For the text-containing cell, return its midpoint in [X, Y] coordinate format. 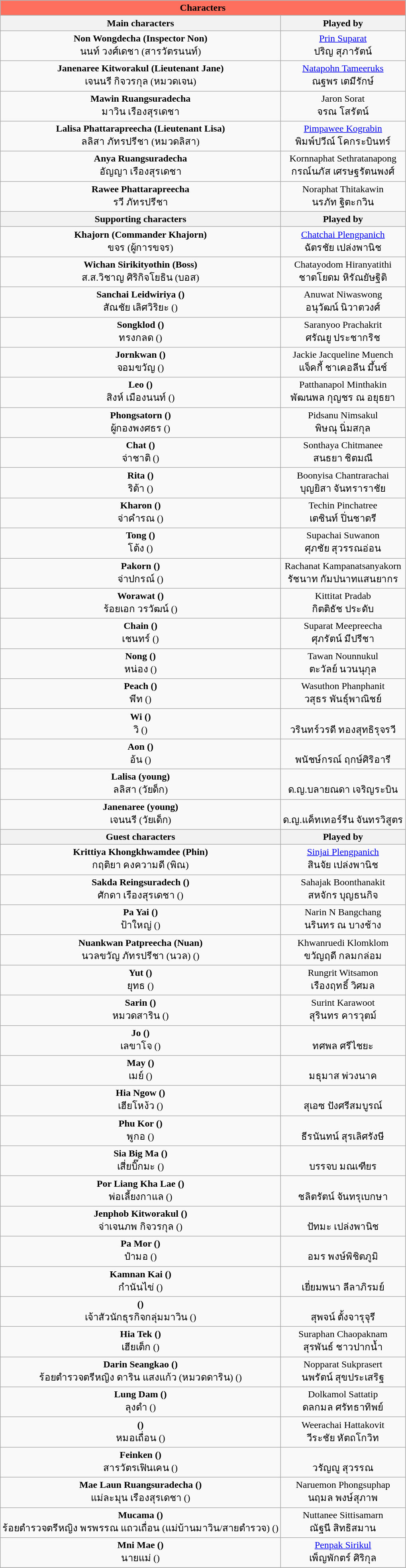
Narin N Bangchang นรินทร ณ บางช้าง [343, 920]
ด.ญ.แค็ทเทอร์รีน จันทรวิสูตร [343, 814]
Sanchai Leidwiriya () สัณชัย เลิศวิริยะ () [141, 302]
Nuttanee Sittisamarn ณัฐนี สิทธิสมาน [343, 1523]
Peach () พีท () [141, 694]
Jornkwan () จอมขวัญ () [141, 362]
Noraphat Thitakawin นรภัท ฐิตะกวิน [343, 197]
Boonyisa Chantrarachai บุญยิสา จันทราราชัย [343, 483]
Anuwat Niwaswong อนุวัฒน์ นิวาตวงศ์ [343, 302]
Pidsanu Nimsakul พิษณุ นิ่มสกุล [343, 423]
Sonthaya Chitmanee สนธยา ชิตมณี [343, 453]
ทศพล ศรีไชยะ [343, 1040]
Songklod () ทรงกลด () [141, 332]
Hia Tek () เฮียเต็ก () [141, 1342]
Jo () เลขาโจ () [141, 1040]
Kittitat Pradab กิตติธัช ประดับ [343, 603]
Chain () เชนทร์ () [141, 634]
Janenaree Kitworakul (Lieutenant Jane)เจนนรี กิจวรกุล (หมวดเจน) [141, 76]
Sahajak Boonthanakit สหจักร บุญธนกิจ [343, 890]
Lung Dam () ลุงดำ () [141, 1402]
Weerachai Hattakovit วีระชัย หัตถโกวิท [343, 1432]
Wasuthon Phanphanit วสุธร พันธุ์พาณิชย์ [343, 694]
Chatchai Plengpanich ฉัตรชัย เปล่งพานิช [343, 242]
Phu Kor () พูกอ () [141, 1131]
Suparat Meepreecha ศุภรัตน์ มีปรีชา [343, 634]
Pakorn () จ่าปกรณ์ () [141, 573]
Kamnan Kai () กำนันไข่ () [141, 1282]
Por Liang Kha Lae () พ่อเลี้ยงกาแล () [141, 1191]
Naruemon Phongsuphap นฤมล พงษ์สุภาพ [343, 1492]
Chatayodom Hiranyatithi ชาตโยดม หิรัณยัษฐิติ [343, 272]
ปัทมะ เปล่งพานิช [343, 1221]
ชลิตรัตน์ จันทรุเบกษา [343, 1191]
วรินทร์วรดี ทองสุทธิรุจรวี [343, 724]
Nopparat Sukprasert นพรัตน์ สุขประเสริฐ [343, 1372]
Sarin () หมวดสาริน () [141, 1010]
ธีรนันทน์ สุรเลิศรังษี [343, 1131]
Pimpawee Kograbin พิมพ์ปวีณ์ โคกระบินทร์ [343, 136]
Sia Big Ma () เสี่ยบิ๊กมะ () [141, 1161]
Phongsatorn () ผู้กองพงศธร () [141, 423]
May () เมย์ () [141, 1071]
บรรจบ มณเฑียร [343, 1161]
สุพจน์ ตั้งจารุจุรี [343, 1312]
Anya Ruangsuradechaอัญญา เรืองสุรเดชา [141, 166]
Non Wongdecha (Inspector Non)นนท์ วงศ์เดชา (สารวัตรนนท์) [141, 46]
วรัญญู สุวรรณ [343, 1462]
Sinjai Plengpanich สินจัย เปล่งพานิช [343, 860]
Supachai Suwanon ศุภชัย สุวรรณอ่อน [343, 543]
Rachanat Kampanatsanyakorn รัชนาท กัมปนาทแสนยากร [343, 573]
Pa Yai () ป้าใหญ่ () [141, 920]
Worawat () ร้อยเอก วรวัฒน์ () [141, 603]
() หมอเถื่อน () [141, 1432]
Feinken () สารวัตรเฟินเคน () [141, 1462]
Mucama () ร้อยตำรวจตรีหญิง พรพรรณ แถวเถื่อน (แม่บ้านมาวิน/สายตำรวจ) () [141, 1523]
Characters [203, 8]
Kharon () จ่าคำรณ () [141, 513]
Khwanruedi Klomklom ขวัญฤดี กลมกล่อม [343, 950]
Darin Seangkao () ร้อยตำรวจตรีหญิง ดาริน แสงแก้ว (หมวดดาริน) () [141, 1372]
Patthanapol Minthakin พัฒนพล กุญชร ณ อยุธยา [343, 392]
Jackie Jacqueline Muench แจ็คกี้ ชาเคอลีน มึ้นช์ [343, 362]
Saranyoo Prachakrit ศรัณยู ประชากริช [343, 332]
Rungrit Witsamon เรืองฤทธิ์ วิศมล [343, 980]
สุเอซ ปังศรีสมบูรณ์ [343, 1101]
Supporting characters [141, 219]
อมร พงษ์พิชิตภูมิ [343, 1251]
Wichan Sirikityothin (Boss) ส.ส.วิชาญ ศิริกิจโยธิน (บอส) [141, 272]
Kornnaphat Sethratanapong กรณ์นภัส เศรษฐรัตนพงศ์ [343, 166]
Khajorn (Commander Khajorn)ขจร (ผู้การขจร) [141, 242]
Nuankwan Patpreecha (Nuan) นวลขวัญ ภัทรปรีชา (นวล) () [141, 950]
Krittiya Khongkhwamdee (Phin)กฤติยา คงความดี (พิณ) [141, 860]
Tawan Nounnukul ตะวัลย์ นวนนุกุล [343, 664]
Main characters [141, 23]
Leo () สิงห์ เมืองนนท์ () [141, 392]
Yut () ยุทธ () [141, 980]
Rawee Phattarapreechaรวี ภัทรปรีชา [141, 197]
Jenphob Kitworakul () จ่าเจนภพ กิจวรกุล () [141, 1221]
เยี่ยมพนา ลีลาภิรมย์ [343, 1282]
Penpak Sirikul เพ็ญพักตร์ ศิริกุล [343, 1553]
Mni Mae () นายแม่ () [141, 1553]
Mae Laun Ruangsuradecha () แม่ละมุน เรืองสุรเดชา () [141, 1492]
Surint Karawoot สุรินทร คารวุตม์ [343, 1010]
Chat () จ่าชาติ () [141, 453]
Pa Mor () ป๋ามอ () [141, 1251]
Jaron Sorat จรณ โสรัตน์ [343, 106]
Natapohn Tameeruks ณฐพร เตมีรักษ์ [343, 76]
Guest characters [141, 837]
พนัชษ์กรณ์ ฤกษ์ศิริอารี [343, 754]
มธุมาส พ่วงนาค [343, 1071]
Lalisa Phattarapreecha (Lieutenant Lisa)ลลิสา ภัทรปรีชา (หมวดลิสา) [141, 136]
Aon () อ้น () [141, 754]
Janenaree (young) เจนนรี (วัยเด็ก) [141, 814]
Suraphan Chaopaknam สุรพันธ์ ชาวปากน้ำ [343, 1342]
Lalisa (young) ลลิสา (วัยด็ก) [141, 784]
Rita () ริต้า () [141, 483]
Tong () โต้ง () [141, 543]
Mawin Ruangsuradechaมาวิน เรืองสุรเดชา [141, 106]
ด.ญ.บลายณดา เจริญระบิน [343, 784]
Wi () วิ () [141, 724]
Hia Ngow ()เฮียโหง้ว () [141, 1101]
Dolkamol Sattatip ดลกมล ศรัทธาทิพย์ [343, 1402]
Sakda Reingsuradech () ศักดา เรืองสุรเดชา () [141, 890]
Nong () หน่อง () [141, 664]
Techin Pinchatree เตชินท์ ปิ่นชาตรี [343, 513]
() เจ้าสัวนักธุรกิจกลุ่มมาวิน () [141, 1312]
Prin Suparat ปริญ สุภารัตน์ [343, 46]
